Return [X, Y] of the center of cell containing provided text 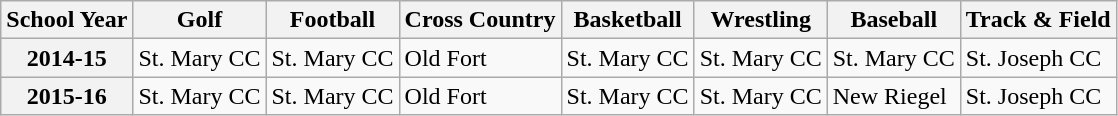
Track & Field [1038, 20]
New Riegel [894, 96]
Football [332, 20]
Baseball [894, 20]
Basketball [628, 20]
Golf [200, 20]
Wrestling [760, 20]
Cross Country [480, 20]
2014-15 [67, 58]
2015-16 [67, 96]
School Year [67, 20]
